Capture the cell that displays the provided text and extract its (X, Y) central coordinate. 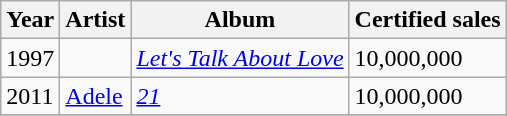
Let's Talk About Love (240, 58)
Certified sales (428, 20)
1997 (30, 58)
2011 (30, 96)
Artist (96, 20)
Album (240, 20)
Year (30, 20)
21 (240, 96)
Adele (96, 96)
